Return the (X, Y) coordinate for the center point of the cell that contains the specified text.  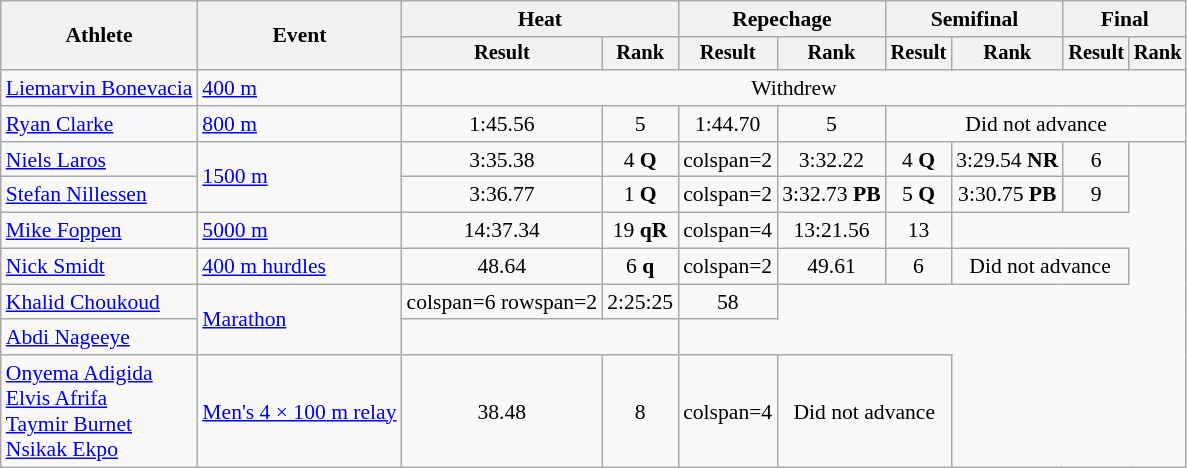
Onyema AdigidaElvis AfrifaTaymir BurnetNsikak Ekpo (100, 411)
48.64 (502, 267)
Marathon (299, 320)
2:25:25 (640, 302)
Repechage (782, 19)
3:29.54 NR (1007, 160)
Niels Laros (100, 160)
Nick Smidt (100, 267)
Athlete (100, 36)
Withdrew (794, 88)
3:36.77 (502, 195)
19 qR (640, 231)
1:45.56 (502, 124)
Mike Foppen (100, 231)
Khalid Choukoud (100, 302)
400 m hurdles (299, 267)
Abdi Nageeye (100, 338)
14:37.34 (502, 231)
1500 m (299, 178)
49.61 (831, 267)
3:30.75 PB (1007, 195)
13:21.56 (831, 231)
6 q (640, 267)
1:44.70 (728, 124)
Final (1124, 19)
58 (728, 302)
13 (919, 231)
8 (640, 411)
colspan=6 rowspan=2 (502, 302)
5000 m (299, 231)
Men's 4 × 100 m relay (299, 411)
Heat (540, 19)
9 (1096, 195)
3:35.38 (502, 160)
3:32.22 (831, 160)
Event (299, 36)
Liemarvin Bonevacia (100, 88)
Semifinal (975, 19)
Stefan Nillessen (100, 195)
Ryan Clarke (100, 124)
400 m (299, 88)
5 Q (919, 195)
3:32.73 PB (831, 195)
38.48 (502, 411)
1 Q (640, 195)
800 m (299, 124)
